Extract the (x, y) coordinate from the center of the cell holding the provided text.  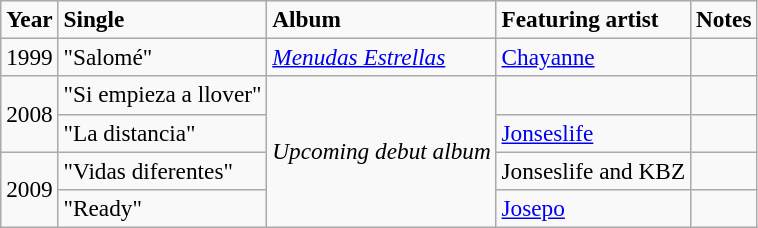
Upcoming debut album (382, 152)
"Vidas diferentes" (162, 170)
Menudas Estrellas (382, 57)
Album (382, 19)
2009 (30, 189)
"Si empieza a llover" (162, 95)
Featuring artist (593, 19)
Single (162, 19)
"Salomé" (162, 57)
"Ready" (162, 208)
"La distancia" (162, 133)
2008 (30, 114)
Josepo (593, 208)
1999 (30, 57)
Chayanne (593, 57)
Year (30, 19)
Notes (724, 19)
Jonseslife and KBZ (593, 170)
Jonseslife (593, 133)
